Return (x, y) of the center of cell containing provided text 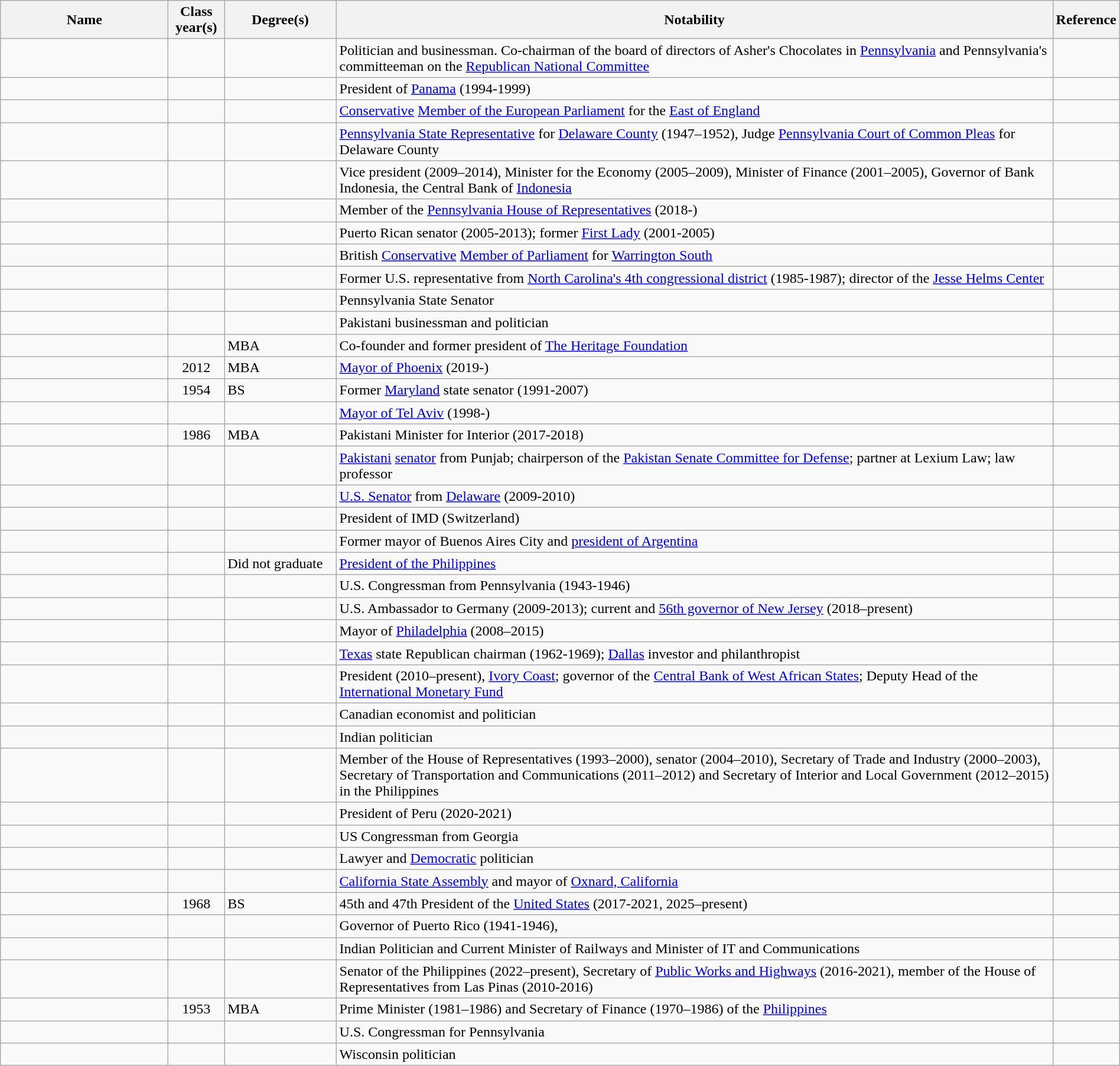
Pennsylvania State Representative for Delaware County (1947–1952), Judge Pennsylvania Court of Common Pleas for Delaware County (695, 142)
Co-founder and former president of The Heritage Foundation (695, 345)
U.S. Senator from Delaware (2009-2010) (695, 496)
President of IMD (Switzerland) (695, 519)
U.S. Congressman for Pennsylvania (695, 1032)
Canadian economist and politician (695, 714)
Reference (1086, 20)
Indian politician (695, 736)
Indian Politician and Current Minister of Railways and Minister of IT and Communications (695, 948)
Lawyer and Democratic politician (695, 859)
45th and 47th President of the United States (2017-2021, 2025–present) (695, 904)
President (2010–present), Ivory Coast; governor of the Central Bank of West African States; Deputy Head of the International Monetary Fund (695, 684)
Member of the Pennsylvania House of Representatives (2018-) (695, 210)
1953 (196, 1009)
Pennsylvania State Senator (695, 300)
Did not graduate (280, 563)
Governor of Puerto Rico (1941-1946), (695, 926)
Puerto Rican senator (2005-2013); former First Lady (2001-2005) (695, 233)
Former Maryland state senator (1991-2007) (695, 390)
1954 (196, 390)
U.S. Congressman from Pennsylvania (1943-1946) (695, 586)
Class year(s) (196, 20)
1986 (196, 435)
Degree(s) (280, 20)
Texas state Republican chairman (1962-1969); Dallas investor and philanthropist (695, 653)
British Conservative Member of Parliament for Warrington South (695, 255)
President of Panama (1994-1999) (695, 89)
Mayor of Tel Aviv (1998-) (695, 413)
Former U.S. representative from North Carolina's 4th congressional district (1985-1987); director of the Jesse Helms Center (695, 278)
Pakistani Minister for Interior (2017-2018) (695, 435)
2012 (196, 368)
Wisconsin politician (695, 1054)
Name (84, 20)
President of the Philippines (695, 563)
Pakistani businessman and politician (695, 322)
1968 (196, 904)
President of Peru (2020-2021) (695, 814)
US Congressman from Georgia (695, 836)
Notability (695, 20)
U.S. Ambassador to Germany (2009-2013); current and 56th governor of New Jersey (2018–present) (695, 608)
Prime Minister (1981–1986) and Secretary of Finance (1970–1986) of the Philippines (695, 1009)
Former mayor of Buenos Aires City and president of Argentina (695, 541)
Conservative Member of the European Parliament for the East of England (695, 111)
Pakistani senator from Punjab; chairperson of the Pakistan Senate Committee for Defense; partner at Lexium Law; law professor (695, 465)
Mayor of Phoenix (2019-) (695, 368)
Mayor of Philadelphia (2008–2015) (695, 631)
California State Assembly and mayor of Oxnard, California (695, 881)
